Find where the given text appears and provide that cell's center as (X, Y) coordinate. 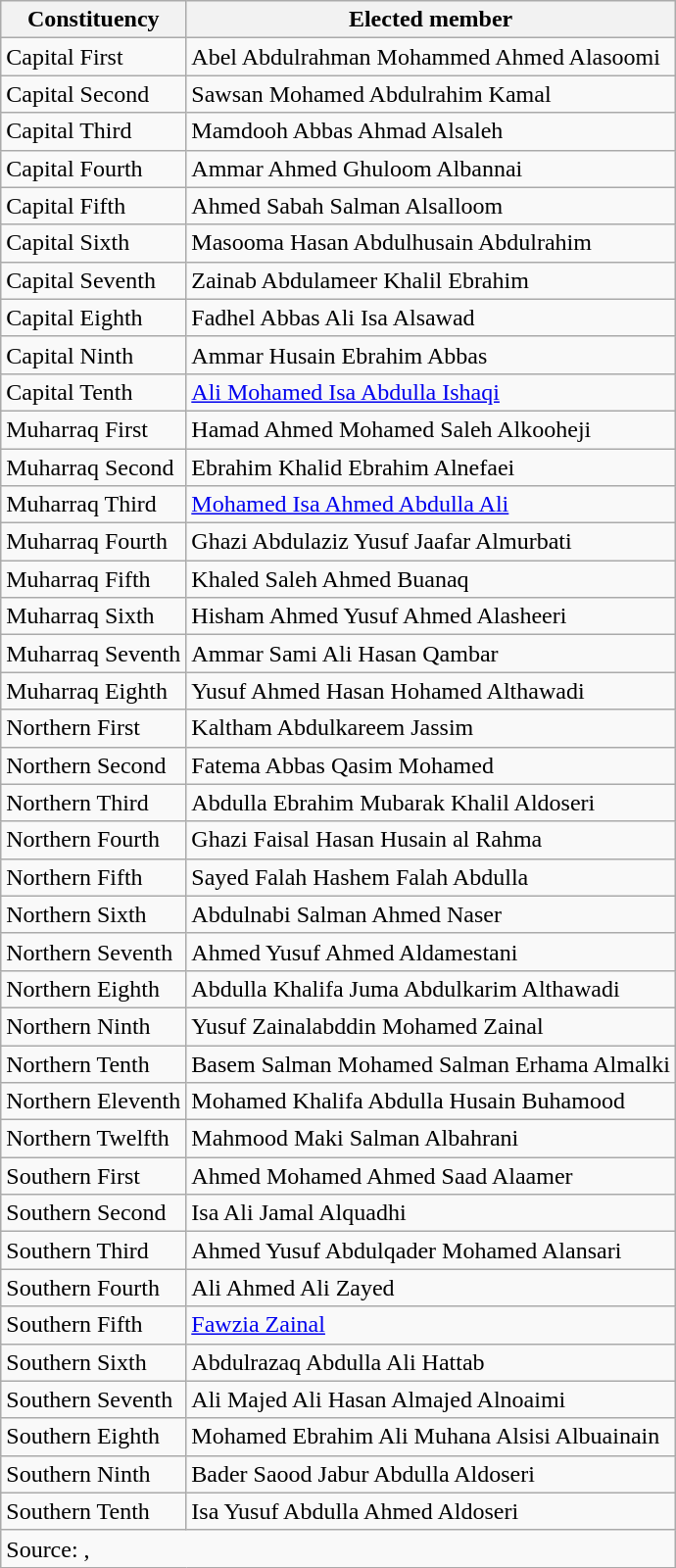
Northern Fourth (94, 840)
Ammar Ahmed Ghuloom Albannai (431, 169)
Constituency (94, 20)
Abdulla Khalifa Juma Abdulkarim Althawadi (431, 989)
Northern Sixth (94, 914)
Ahmed Sabah Salman Alsalloom (431, 206)
Capital First (94, 57)
Southern Seventh (94, 1399)
Yusuf Ahmed Hasan Hohamed Althawadi (431, 691)
Fadhel Abbas Ali Isa Alsawad (431, 318)
Muharraq First (94, 429)
Ammar Sami Ali Hasan Qambar (431, 654)
Northern Third (94, 803)
Capital Sixth (94, 243)
Northern Eleventh (94, 1102)
Southern Fifth (94, 1325)
Southern Ninth (94, 1474)
Northern Tenth (94, 1063)
Hisham Ahmed Yusuf Ahmed Alasheeri (431, 616)
Capital Third (94, 131)
Sayed Falah Hashem Falah Abdulla (431, 877)
Isa Yusuf Abdulla Ahmed Aldoseri (431, 1511)
Capital Ninth (94, 355)
Yusuf Zainalabddin Mohamed Zainal (431, 1026)
Capital Fifth (94, 206)
Southern Second (94, 1213)
Mohamed Isa Ahmed Abdulla Ali (431, 505)
Abdulnabi Salman Ahmed Naser (431, 914)
Source: , (339, 1548)
Muharraq Seventh (94, 654)
Kaltham Abdulkareem Jassim (431, 728)
Capital Seventh (94, 280)
Muharraq Third (94, 505)
Southern First (94, 1176)
Fawzia Zainal (431, 1325)
Zainab Abdulameer Khalil Ebrahim (431, 280)
Northern Ninth (94, 1026)
Capital Second (94, 94)
Fatema Abbas Qasim Mohamed (431, 765)
Southern Fourth (94, 1288)
Southern Sixth (94, 1362)
Mahmood Maki Salman Albahrani (431, 1139)
Ahmed Yusuf Ahmed Aldamestani (431, 952)
Ammar Husain Ebrahim Abbas (431, 355)
Abdulrazaq Abdulla Ali Hattab (431, 1362)
Ghazi Faisal Hasan Husain al Rahma (431, 840)
Mohamed Khalifa Abdulla Husain Buhamood (431, 1102)
Elected member (431, 20)
Ahmed Yusuf Abdulqader Mohamed Alansari (431, 1250)
Ali Majed Ali Hasan Almajed Alnoaimi (431, 1399)
Mohamed Ebrahim Ali Muhana Alsisi Albuainain (431, 1437)
Ghazi Abdulaziz Yusuf Jaafar Almurbati (431, 542)
Muharraq Eighth (94, 691)
Capital Eighth (94, 318)
Capital Fourth (94, 169)
Muharraq Second (94, 467)
Basem Salman Mohamed Salman Erhama Almalki (431, 1063)
Northern Second (94, 765)
Northern Seventh (94, 952)
Southern Tenth (94, 1511)
Khaled Saleh Ahmed Buanaq (431, 579)
Northern First (94, 728)
Ahmed Mohamed Ahmed Saad Alaamer (431, 1176)
Northern Twelfth (94, 1139)
Capital Tenth (94, 392)
Mamdooh Abbas Ahmad Alsaleh (431, 131)
Sawsan Mohamed Abdulrahim Kamal (431, 94)
Ali Mohamed Isa Abdulla Ishaqi (431, 392)
Hamad Ahmed Mohamed Saleh Alkooheji (431, 429)
Muharraq Sixth (94, 616)
Northern Fifth (94, 877)
Muharraq Fifth (94, 579)
Abdulla Ebrahim Mubarak Khalil Aldoseri (431, 803)
Northern Eighth (94, 989)
Muharraq Fourth (94, 542)
Ebrahim Khalid Ebrahim Alnefaei (431, 467)
Southern Eighth (94, 1437)
Isa Ali Jamal Alquadhi (431, 1213)
Ali Ahmed Ali Zayed (431, 1288)
Southern Third (94, 1250)
Masooma Hasan Abdulhusain Abdulrahim (431, 243)
Abel Abdulrahman Mohammed Ahmed Alasoomi (431, 57)
Bader Saood Jabur Abdulla Aldoseri (431, 1474)
